Return the (X, Y) coordinate for the center point of the cell that contains the specified text.  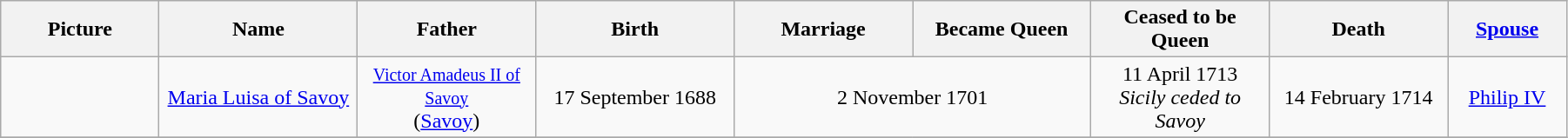
Name (258, 30)
Birth (635, 30)
Picture (80, 30)
Maria Luisa of Savoy (258, 97)
17 September 1688 (635, 97)
Death (1359, 30)
2 November 1701 (913, 97)
Ceased to be Queen (1180, 30)
Father (447, 30)
Marriage (823, 30)
11 April 1713Sicily ceded to Savoy (1180, 97)
14 February 1714 (1359, 97)
Became Queen (1002, 30)
Spouse (1507, 30)
Philip IV (1507, 97)
Victor Amadeus II of Savoy (Savoy) (447, 97)
